Return the (x, y) coordinate for the center point of the cell that contains the specified text.  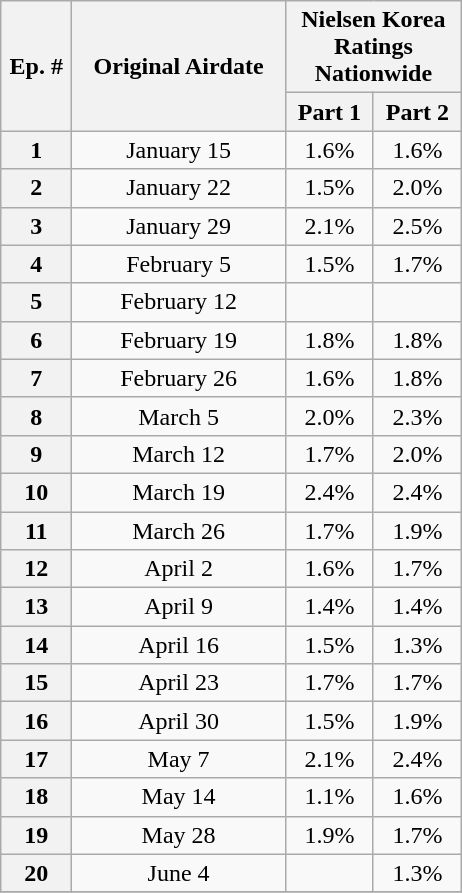
12 (36, 569)
2.5% (417, 226)
16 (36, 721)
February 26 (179, 378)
January 22 (179, 188)
13 (36, 607)
April 9 (179, 607)
20 (36, 873)
9 (36, 454)
March 5 (179, 416)
18 (36, 797)
February 19 (179, 340)
3 (36, 226)
19 (36, 835)
7 (36, 378)
January 15 (179, 150)
Part 2 (417, 112)
6 (36, 340)
March 12 (179, 454)
February 12 (179, 302)
2.3% (417, 416)
March 26 (179, 531)
Original Airdate (179, 66)
17 (36, 759)
April 16 (179, 645)
8 (36, 416)
Part 1 (329, 112)
March 19 (179, 492)
February 5 (179, 264)
10 (36, 492)
May 14 (179, 797)
Ep. # (36, 66)
4 (36, 264)
2 (36, 188)
April 30 (179, 721)
11 (36, 531)
May 28 (179, 835)
15 (36, 683)
1 (36, 150)
Nielsen Korea Ratings Nationwide (373, 47)
January 29 (179, 226)
May 7 (179, 759)
April 23 (179, 683)
14 (36, 645)
June 4 (179, 873)
5 (36, 302)
April 2 (179, 569)
1.1% (329, 797)
